Extract the (x, y) coordinate from the center of the cell holding the provided text.  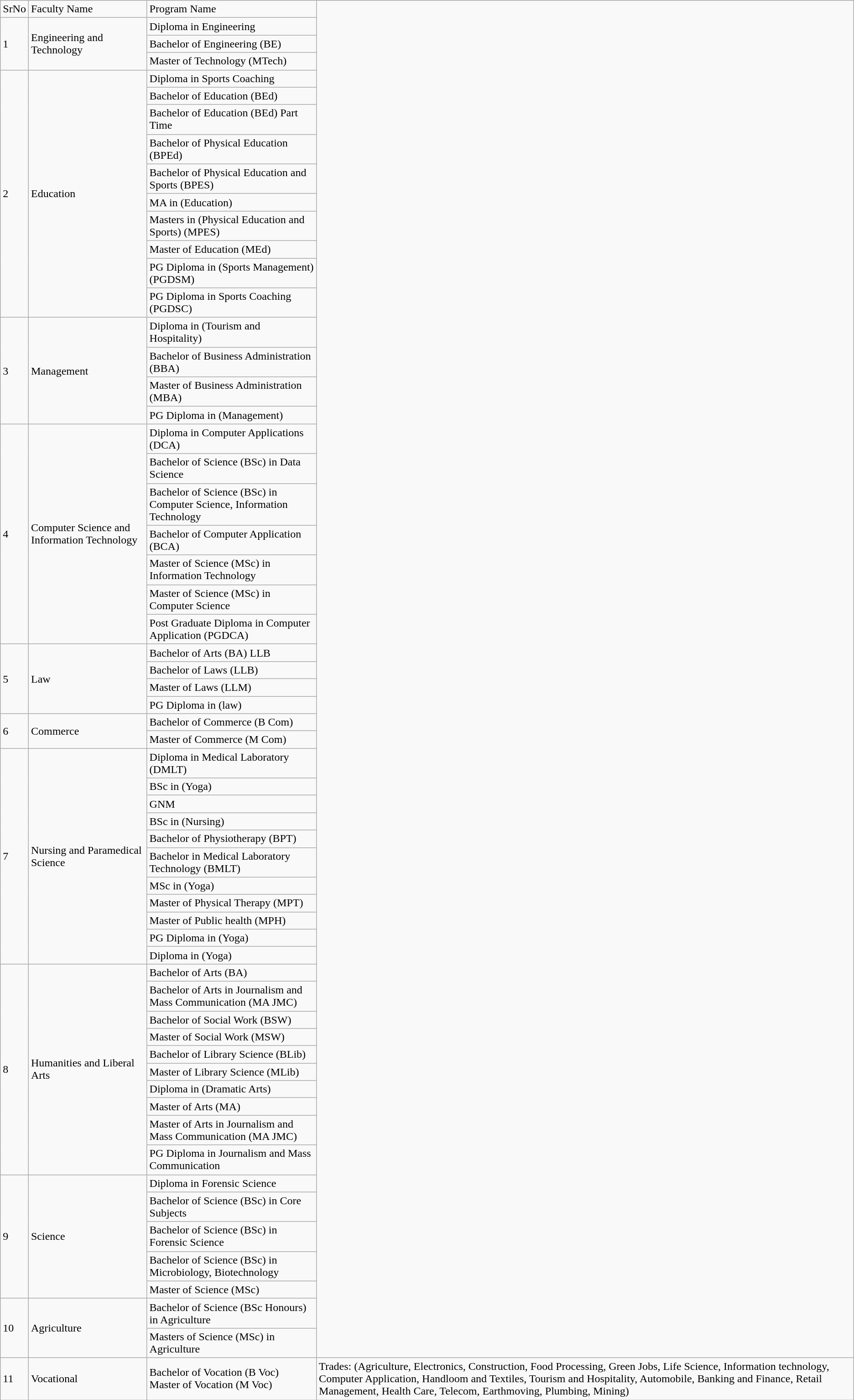
Bachelor of Laws (LLB) (232, 670)
Master of Commerce (M Com) (232, 740)
Bachelor of Commerce (B Com) (232, 722)
Bachelor of Education (BEd) (232, 96)
Bachelor of Education (BEd) Part Time (232, 120)
PG Diploma in (law) (232, 705)
Bachelor in Medical Laboratory Technology (BMLT) (232, 862)
Diploma in Forensic Science (232, 1183)
Master of Arts (MA) (232, 1107)
Diploma in Medical Laboratory (DMLT) (232, 763)
Diploma in (Dramatic Arts) (232, 1089)
PG Diploma in (Management) (232, 415)
Faculty Name (88, 9)
5 (15, 679)
Science (88, 1237)
Diploma in (Tourism and Hospitality) (232, 332)
Bachelor of Science (BSc) in Microbiology, Biotechnology (232, 1266)
Master of Science (MSc) in Information Technology (232, 569)
4 (15, 534)
Diploma in (Yoga) (232, 955)
2 (15, 193)
8 (15, 1069)
Computer Science and Information Technology (88, 534)
Masters of Science (MSc) in Agriculture (232, 1343)
Master of Library Science (MLib) (232, 1072)
PG Diploma in Sports Coaching (PGDSC) (232, 303)
Diploma in Sports Coaching (232, 78)
Law (88, 679)
Master of Arts in Journalism and Mass Communication (MA JMC) (232, 1130)
PG Diploma in (Yoga) (232, 938)
Master of Technology (MTech) (232, 61)
Bachelor of Physiotherapy (BPT) (232, 839)
Post Graduate Diploma in Computer Application (PGDCA) (232, 629)
11 (15, 1379)
Program Name (232, 9)
Bachelor of Computer Application (BCA) (232, 540)
SrNo (15, 9)
Bachelor of Arts (BA) (232, 972)
Bachelor of Vocation (B Voc)Master of Vocation (M Voc) (232, 1379)
MSc in (Yoga) (232, 886)
PG Diploma in Journalism and Mass Communication (232, 1160)
3 (15, 371)
Bachelor of Engineering (BE) (232, 44)
Vocational (88, 1379)
Bachelor of Arts in Journalism and Mass Communication (MA JMC) (232, 996)
Master of Business Administration (MBA) (232, 392)
BSc in (Nursing) (232, 821)
Bachelor of Science (BSc) in Forensic Science (232, 1237)
Diploma in Engineering (232, 26)
9 (15, 1237)
Bachelor of Physical Education (BPEd) (232, 149)
BSc in (Yoga) (232, 787)
Bachelor of Science (BSc) in Data Science (232, 468)
Bachelor of Science (BSc Honours) in Agriculture (232, 1313)
Bachelor of Social Work (BSW) (232, 1020)
Master of Laws (LLM) (232, 687)
MA in (Education) (232, 202)
Commerce (88, 731)
Engineering and Technology (88, 44)
Management (88, 371)
Bachelor of Business Administration (BBA) (232, 362)
Bachelor of Physical Education and Sports (BPES) (232, 179)
Master of Social Work (MSW) (232, 1037)
Humanities and Liberal Arts (88, 1069)
10 (15, 1328)
Diploma in Computer Applications (DCA) (232, 439)
Master of Science (MSc) in Computer Science (232, 600)
Bachelor of Science (BSc) in Core Subjects (232, 1207)
Education (88, 193)
PG Diploma in (Sports Management) (PGDSM) (232, 273)
GNM (232, 804)
Master of Science (MSc) (232, 1290)
Master of Physical Therapy (MPT) (232, 903)
7 (15, 856)
Bachelor of Library Science (BLib) (232, 1055)
Master of Education (MEd) (232, 249)
1 (15, 44)
Masters in (Physical Education and Sports) (MPES) (232, 225)
6 (15, 731)
Agriculture (88, 1328)
Bachelor of Science (BSc) in Computer Science, Information Technology (232, 504)
Nursing and Paramedical Science (88, 856)
Bachelor of Arts (BA) LLB (232, 653)
Master of Public health (MPH) (232, 920)
